Output the (X, Y) coordinate of the center of the cell containing the given text.  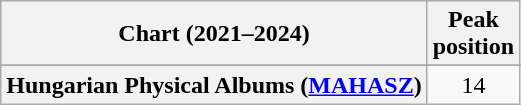
Peakposition (473, 34)
14 (473, 85)
Chart (2021–2024) (214, 34)
Hungarian Physical Albums (MAHASZ) (214, 85)
